Detect which cell encompasses the target text, then output its [X, Y] center coordinate. 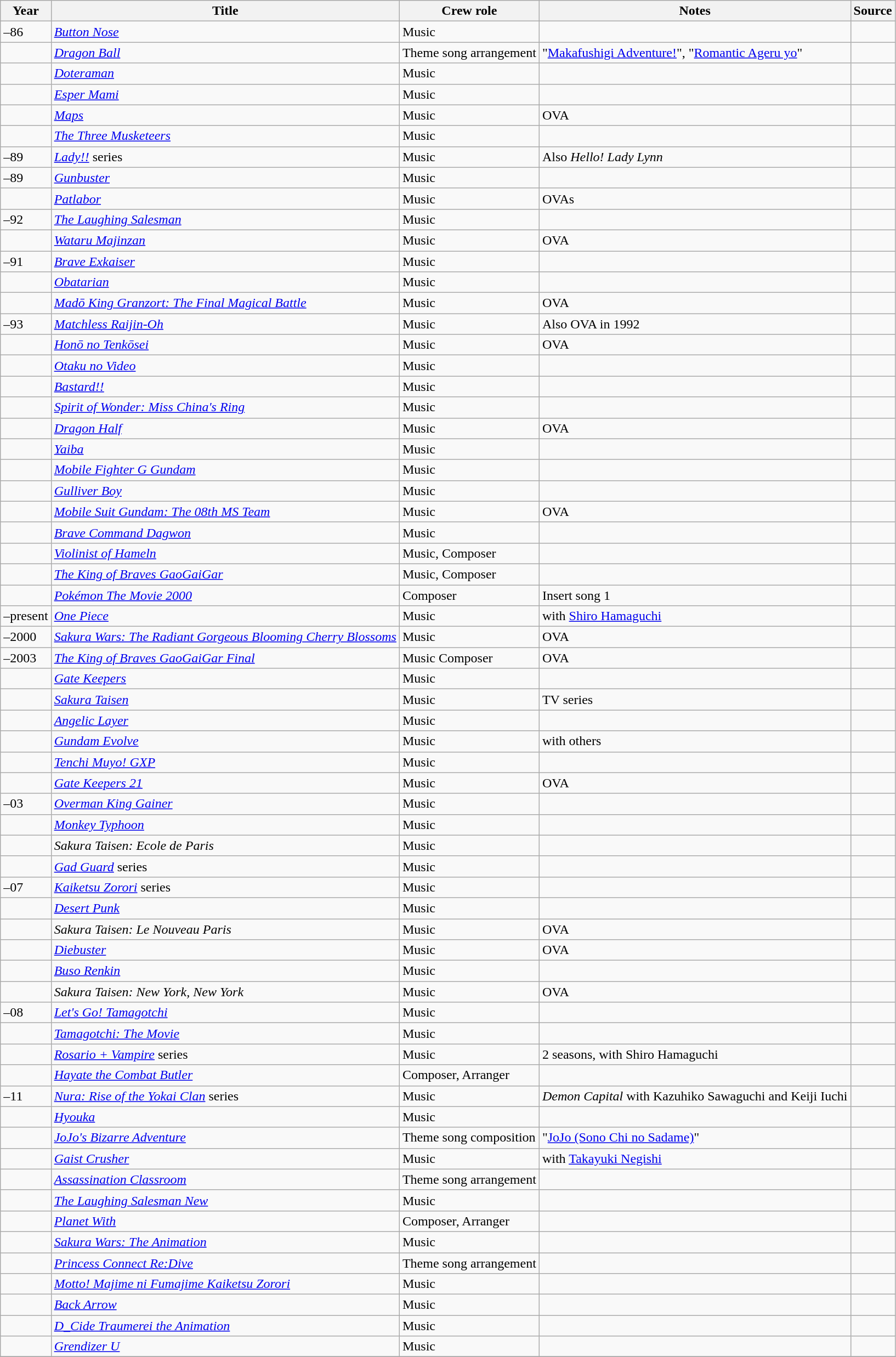
–2003 [26, 658]
Year [26, 11]
Princess Connect Re:Dive [225, 1263]
The Laughing Salesman New [225, 1200]
Madō King Granzort: The Final Magical Battle [225, 303]
–03 [26, 804]
–86 [26, 32]
with Takayuki Negishi [695, 1159]
Yaiba [225, 449]
Diebuster [225, 950]
"JoJo (Sono Chi no Sadame)" [695, 1138]
Wataru Majinzan [225, 240]
The Three Musketeers [225, 136]
–08 [26, 1013]
2 seasons, with Shiro Hamaguchi [695, 1054]
Mobile Suit Gundam: The 08th MS Team [225, 512]
with others [695, 741]
OVAs [695, 198]
Theme song composition [469, 1138]
Demon Capital with Kazuhiko Sawaguchi and Keiji Iuchi [695, 1096]
The Laughing Salesman [225, 219]
Honō no Tenkōsei [225, 345]
Back Arrow [225, 1305]
Gad Guard series [225, 866]
Brave Command Dagwon [225, 532]
Insert song 1 [695, 595]
TV series [695, 700]
Also OVA in 1992 [695, 324]
Doteraman [225, 73]
Kaiketsu Zorori series [225, 887]
Dragon Half [225, 428]
Obatarian [225, 282]
Sakura Taisen: New York, New York [225, 992]
Brave Exkaiser [225, 262]
with Shiro Hamaguchi [695, 616]
Gundam Evolve [225, 741]
Gulliver Boy [225, 491]
Title [225, 11]
Maps [225, 115]
–11 [26, 1096]
D_Cide Traumerei the Animation [225, 1326]
The King of Braves GaoGaiGar Final [225, 658]
Angelic Layer [225, 720]
Sakura Wars: The Radiant Gorgeous Blooming Cherry Blossoms [225, 637]
–present [26, 616]
–91 [26, 262]
Spirit of Wonder: Miss China's Ring [225, 407]
Let's Go! Tamagotchi [225, 1013]
Gunbuster [225, 178]
Assassination Classroom [225, 1179]
Mobile Fighter G Gundam [225, 470]
Sakura Taisen [225, 700]
Button Nose [225, 32]
Pokémon The Movie 2000 [225, 595]
Gaist Crusher [225, 1159]
–07 [26, 887]
Patlabor [225, 198]
Tenchi Muyo! GXP [225, 762]
Gate Keepers [225, 679]
Otaku no Video [225, 366]
Gate Keepers 21 [225, 783]
Notes [695, 11]
Esper Mami [225, 94]
The King of Braves GaoGaiGar [225, 574]
One Piece [225, 616]
Nura: Rise of the Yokai Clan series [225, 1096]
Buso Renkin [225, 971]
Monkey Typhoon [225, 825]
Hayate the Combat Butler [225, 1075]
Sakura Taisen: Le Nouveau Paris [225, 929]
Source [873, 11]
Grendizer U [225, 1347]
–92 [26, 219]
Motto! Majime ni Fumajime Kaiketsu Zorori [225, 1284]
Crew role [469, 11]
Bastard!! [225, 387]
Lady!! series [225, 157]
Composer [469, 595]
Music Composer [469, 658]
Dragon Ball [225, 53]
Matchless Raijin-Oh [225, 324]
–93 [26, 324]
Tamagotchi: The Movie [225, 1034]
Planet With [225, 1221]
"Makafushigi Adventure!", "Romantic Ageru yo" [695, 53]
Also Hello! Lady Lynn [695, 157]
Overman King Gainer [225, 804]
–2000 [26, 637]
Violinist of Hameln [225, 553]
Hyouka [225, 1117]
Sakura Wars: The Animation [225, 1242]
Desert Punk [225, 908]
Sakura Taisen: Ecole de Paris [225, 845]
Rosario + Vampire series [225, 1054]
JoJo's Bizarre Adventure [225, 1138]
